From the cell containing the given text, extract its center point as (x, y) coordinate. 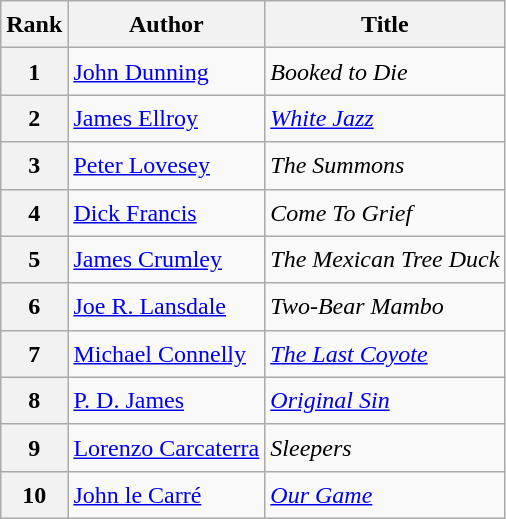
Sleepers (385, 448)
Dick Francis (166, 212)
1 (34, 72)
James Ellroy (166, 118)
2 (34, 118)
8 (34, 400)
The Summons (385, 166)
Our Game (385, 494)
4 (34, 212)
James Crumley (166, 260)
White Jazz (385, 118)
Title (385, 24)
7 (34, 354)
6 (34, 306)
9 (34, 448)
3 (34, 166)
Author (166, 24)
P. D. James (166, 400)
Lorenzo Carcaterra (166, 448)
Come To Grief (385, 212)
Booked to Die (385, 72)
Rank (34, 24)
The Last Coyote (385, 354)
John le Carré (166, 494)
The Mexican Tree Duck (385, 260)
Joe R. Lansdale (166, 306)
John Dunning (166, 72)
Two-Bear Mambo (385, 306)
Michael Connelly (166, 354)
5 (34, 260)
10 (34, 494)
Original Sin (385, 400)
Peter Lovesey (166, 166)
